Determine the [X, Y] coordinate at the center of the cell enclosing the given text.  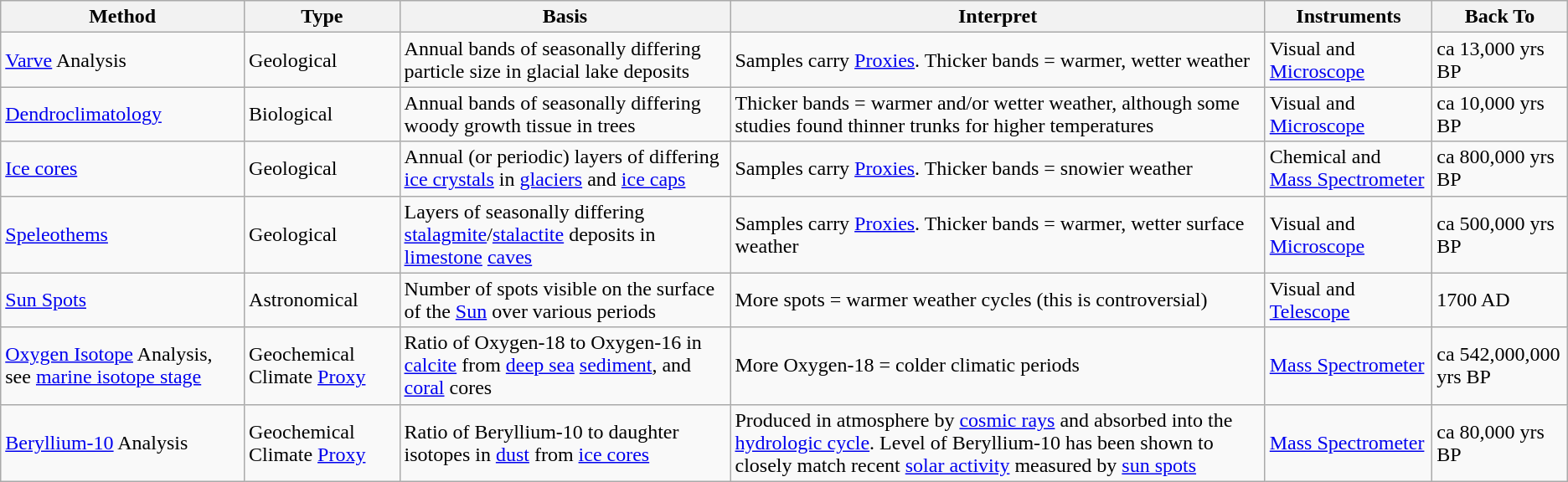
Type [322, 17]
Chemical and Mass Spectrometer [1349, 169]
Visual and Telescope [1349, 300]
Samples carry Proxies. Thicker bands = warmer, wetter weather [998, 60]
Biological [322, 114]
1700 AD [1500, 300]
ca 13,000 yrs BP [1500, 60]
Oxygen Isotope Analysis, see marine isotope stage [122, 366]
More spots = warmer weather cycles (this is controversial) [998, 300]
More Oxygen-18 = colder climatic periods [998, 366]
Samples carry Proxies. Thicker bands = warmer, wetter surface weather [998, 234]
Speleothems [122, 234]
ca 10,000 yrs BP [1500, 114]
Annual bands of seasonally differing woody growth tissue in trees [565, 114]
ca 542,000,000 yrs BP [1500, 366]
Back To [1500, 17]
Ice cores [122, 169]
ca 800,000 yrs BP [1500, 169]
Sun Spots [122, 300]
Beryllium-10 Analysis [122, 443]
Samples carry Proxies. Thicker bands = snowier weather [998, 169]
Layers of seasonally differing stalagmite/stalactite deposits in limestone caves [565, 234]
Interpret [998, 17]
Number of spots visible on the surface of the Sun over various periods [565, 300]
ca 80,000 yrs BP [1500, 443]
Basis [565, 17]
Annual (or periodic) layers of differing ice crystals in glaciers and ice caps [565, 169]
Ratio of Oxygen-18 to Oxygen-16 in calcite from deep sea sediment, and coral cores [565, 366]
ca 500,000 yrs BP [1500, 234]
Thicker bands = warmer and/or wetter weather, although some studies found thinner trunks for higher temperatures [998, 114]
Astronomical [322, 300]
Dendroclimatology [122, 114]
Varve Analysis [122, 60]
Method [122, 17]
Ratio of Beryllium-10 to daughter isotopes in dust from ice cores [565, 443]
Annual bands of seasonally differing particle size in glacial lake deposits [565, 60]
Instruments [1349, 17]
